Capture the cell that displays the provided text and extract its (X, Y) central coordinate. 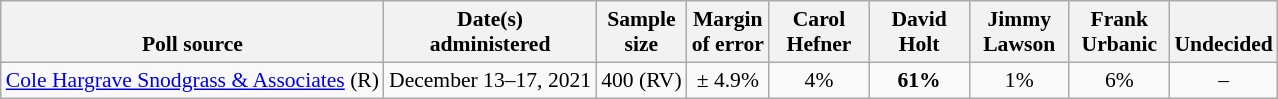
JimmyLawson (1019, 32)
Marginof error (728, 32)
– (1223, 80)
Cole Hargrave Snodgrass & Associates (R) (192, 80)
December 13–17, 2021 (490, 80)
Samplesize (642, 32)
1% (1019, 80)
4% (819, 80)
CarolHefner (819, 32)
Date(s)administered (490, 32)
6% (1119, 80)
400 (RV) (642, 80)
Undecided (1223, 32)
DavidHolt (919, 32)
± 4.9% (728, 80)
Poll source (192, 32)
FrankUrbanic (1119, 32)
61% (919, 80)
